Search for the cell housing the specified text and yield its (X, Y) center coordinate. 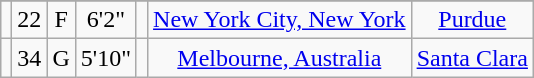
New York City, New York (280, 20)
Melbourne, Australia (280, 58)
F (61, 20)
G (61, 58)
22 (30, 20)
Santa Clara (472, 58)
6'2" (106, 20)
5'10" (106, 58)
34 (30, 58)
Purdue (472, 20)
